Return [X, Y] of the center of cell containing provided text 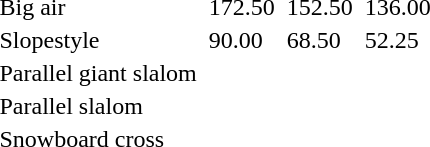
90.00 [242, 40]
68.50 [320, 40]
